Output the (X, Y) coordinate of the center of the cell containing the given text.  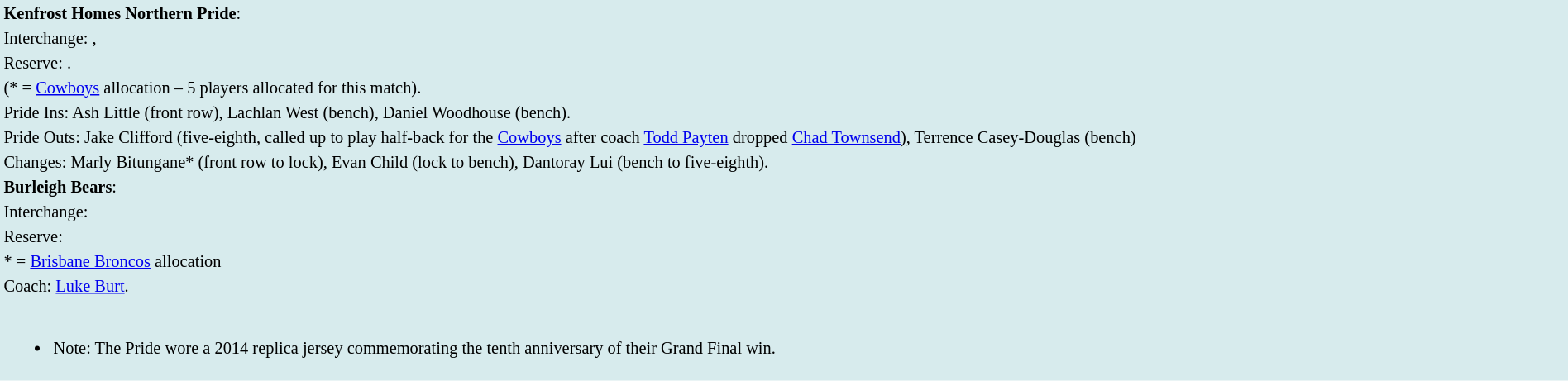
Reserve: (784, 236)
Pride Ins: Ash Little (front row), Lachlan West (bench), Daniel Woodhouse (bench). (784, 112)
Interchange: (784, 212)
(* = Cowboys allocation – 5 players allocated for this match). (784, 88)
Note: The Pride wore a 2014 replica jersey commemorating the tenth anniversary of their Grand Final win. (784, 338)
Burleigh Bears: (784, 187)
* = Brisbane Broncos allocation (784, 261)
Kenfrost Homes Northern Pride: (784, 13)
Reserve: . (784, 63)
Changes: Marly Bitungane* (front row to lock), Evan Child (lock to bench), Dantoray Lui (bench to five-eighth). (784, 162)
Interchange: , (784, 38)
Coach: Luke Burt. (784, 286)
